Locate the cell with the specified text and output its (x, y) center coordinate. 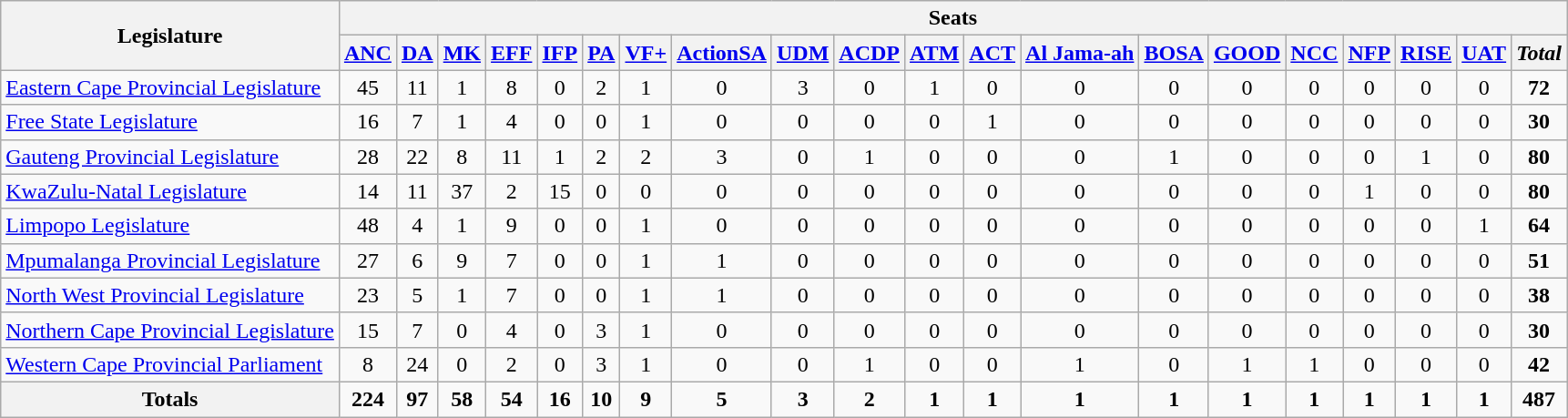
MK (462, 53)
UAT (1484, 53)
24 (417, 364)
10 (601, 399)
ACDP (870, 53)
37 (462, 191)
EFF (512, 53)
58 (462, 399)
North West Provincial Legislature (170, 295)
38 (1539, 295)
23 (368, 295)
ATM (934, 53)
64 (1539, 226)
97 (417, 399)
22 (417, 157)
Eastern Cape Provincial Legislature (170, 87)
6 (417, 260)
KwaZulu-Natal Legislature (170, 191)
Western Cape Provincial Parliament (170, 364)
42 (1539, 364)
GOOD (1247, 53)
224 (368, 399)
Northern Cape Provincial Legislature (170, 330)
PA (601, 53)
Seats (952, 18)
BOSA (1174, 53)
IFP (560, 53)
ACT (993, 53)
48 (368, 226)
UDM (802, 53)
54 (512, 399)
RISE (1426, 53)
Mpumalanga Provincial Legislature (170, 260)
DA (417, 53)
Free State Legislature (170, 122)
27 (368, 260)
14 (368, 191)
45 (368, 87)
NCC (1315, 53)
487 (1539, 399)
Al Jama-ah (1080, 53)
ANC (368, 53)
VF+ (647, 53)
28 (368, 157)
NFP (1369, 53)
Gauteng Provincial Legislature (170, 157)
Totals (170, 399)
72 (1539, 87)
ActionSA (722, 53)
51 (1539, 260)
Limpopo Legislature (170, 226)
Total (1539, 53)
Legislature (170, 36)
